Identify which cell holds the provided text, then report its [X, Y] central coordinate. 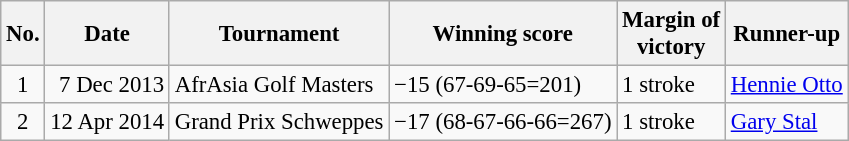
AfrAsia Golf Masters [278, 85]
1 [23, 85]
Gary Stal [786, 122]
Hennie Otto [786, 85]
−17 (68-67-66-66=267) [503, 122]
7 Dec 2013 [107, 85]
Grand Prix Schweppes [278, 122]
−15 (67-69-65=201) [503, 85]
Runner-up [786, 34]
Date [107, 34]
No. [23, 34]
2 [23, 122]
Winning score [503, 34]
12 Apr 2014 [107, 122]
Tournament [278, 34]
Margin ofvictory [672, 34]
